Locate the cell with the specified text and output its (x, y) center coordinate. 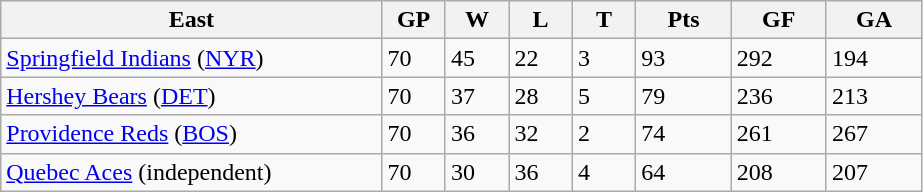
213 (874, 96)
GP (414, 20)
32 (540, 134)
GA (874, 20)
261 (778, 134)
L (540, 20)
East (192, 20)
3 (604, 58)
5 (604, 96)
Pts (684, 20)
GF (778, 20)
Springfield Indians (NYR) (192, 58)
37 (476, 96)
Hershey Bears (DET) (192, 96)
Quebec Aces (independent) (192, 172)
22 (540, 58)
2 (604, 134)
74 (684, 134)
64 (684, 172)
T (604, 20)
194 (874, 58)
28 (540, 96)
267 (874, 134)
292 (778, 58)
208 (778, 172)
79 (684, 96)
45 (476, 58)
4 (604, 172)
236 (778, 96)
Providence Reds (BOS) (192, 134)
93 (684, 58)
207 (874, 172)
W (476, 20)
30 (476, 172)
